Return the (x, y) coordinate for the center point of the cell that contains the specified text.  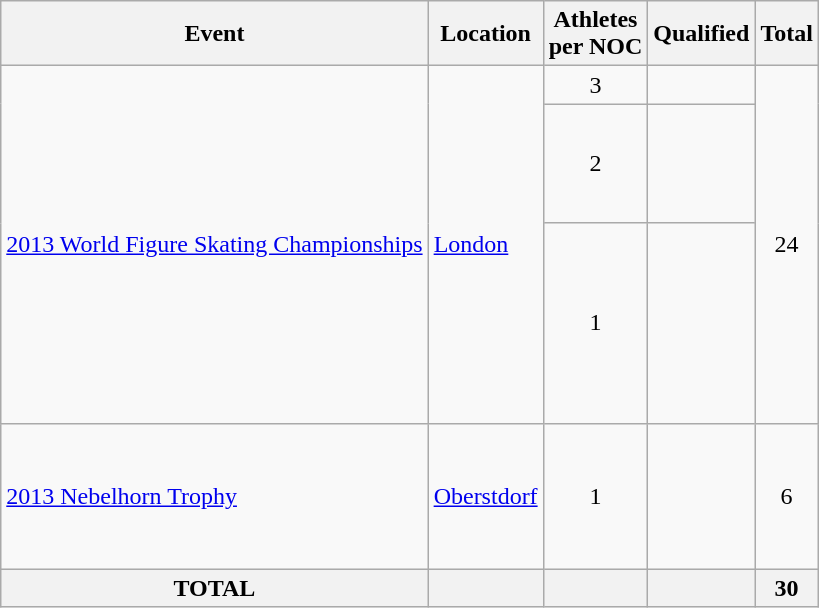
30 (787, 588)
2013 World Figure Skating Championships (214, 244)
TOTAL (214, 588)
London (486, 244)
2 (596, 164)
3 (596, 85)
2013 Nebelhorn Trophy (214, 496)
Total (787, 34)
24 (787, 244)
Location (486, 34)
Event (214, 34)
Oberstdorf (486, 496)
Qualified (702, 34)
6 (787, 496)
Athletes per NOC (596, 34)
